Extract the (X, Y) coordinate from the center of the cell holding the provided text.  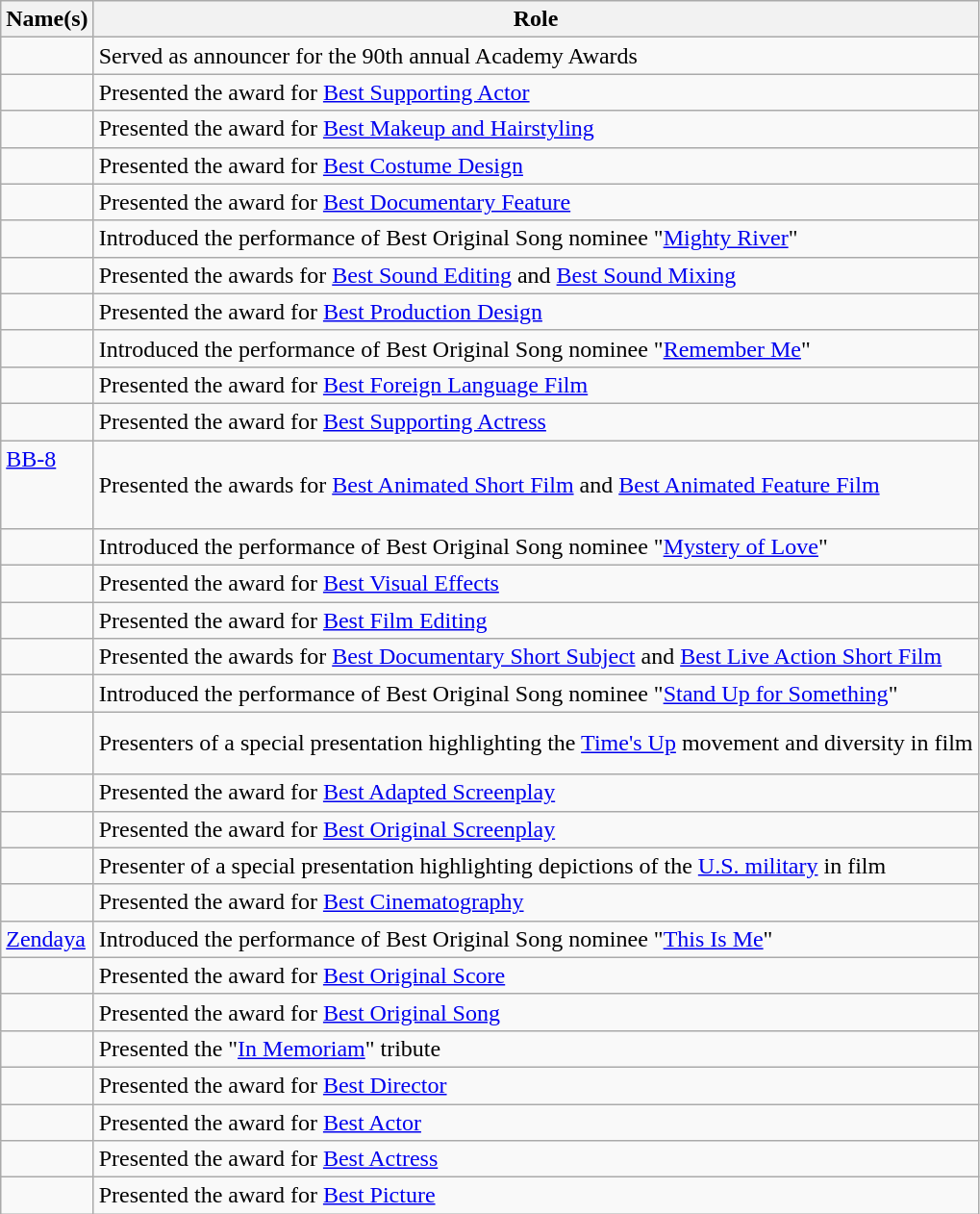
Presented the awards for Best Documentary Short Subject and Best Live Action Short Film (536, 657)
Presented the award for Best Production Design (536, 312)
Presented the award for Best Film Editing (536, 620)
Presented the award for Best Original Score (536, 975)
Introduced the performance of Best Original Song nominee "This Is Me" (536, 939)
Presented the award for Best Visual Effects (536, 584)
Presented the award for Best Cinematography (536, 902)
Introduced the performance of Best Original Song nominee "Stand Up for Something" (536, 694)
Presented the awards for Best Animated Short Film and Best Animated Feature Film (536, 485)
Served as announcer for the 90th annual Academy Awards (536, 56)
Presented the award for Best Actor (536, 1123)
Presented the award for Best Makeup and Hairstyling (536, 129)
Presenters of a special presentation highlighting the Time's Up movement and diversity in film (536, 743)
Presented the "In Memoriam" tribute (536, 1049)
Name(s) (47, 19)
Introduced the performance of Best Original Song nominee "Remember Me" (536, 348)
Introduced the performance of Best Original Song nominee "Mystery of Love" (536, 547)
Presented the award for Best Documentary Feature (536, 202)
Presented the award for Best Director (536, 1085)
Presented the award for Best Original Song (536, 1012)
Presented the award for Best Supporting Actor (536, 92)
Presented the award for Best Supporting Actress (536, 421)
Role (536, 19)
Introduced the performance of Best Original Song nominee "Mighty River" (536, 239)
Presented the awards for Best Sound Editing and Best Sound Mixing (536, 275)
Presented the award for Best Original Screenplay (536, 829)
Presented the award for Best Adapted Screenplay (536, 793)
Presented the award for Best Actress (536, 1159)
Presented the award for Best Costume Design (536, 165)
Presented the award for Best Picture (536, 1196)
Presented the award for Best Foreign Language Film (536, 385)
BB-8 (47, 485)
Zendaya (47, 939)
Presenter of a special presentation highlighting depictions of the U.S. military in film (536, 866)
